Determine the [x, y] coordinate at the center of the cell enclosing the given text.  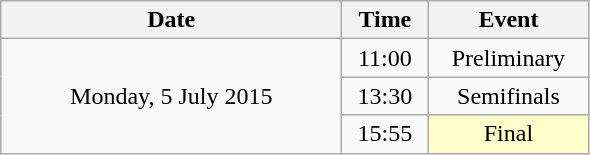
Semifinals [508, 96]
15:55 [385, 134]
Preliminary [508, 58]
Time [385, 20]
Final [508, 134]
Monday, 5 July 2015 [172, 96]
Date [172, 20]
Event [508, 20]
13:30 [385, 96]
11:00 [385, 58]
